Scan for the cell matching the given text and deliver its [x, y] coordinate at center. 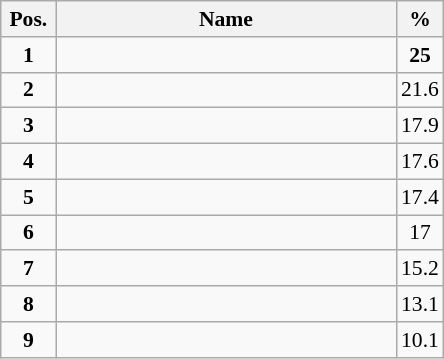
17.9 [420, 126]
8 [28, 304]
1 [28, 55]
6 [28, 233]
9 [28, 340]
2 [28, 90]
5 [28, 197]
Pos. [28, 19]
7 [28, 269]
10.1 [420, 340]
13.1 [420, 304]
15.2 [420, 269]
3 [28, 126]
4 [28, 162]
17 [420, 233]
Name [226, 19]
17.6 [420, 162]
25 [420, 55]
% [420, 19]
21.6 [420, 90]
17.4 [420, 197]
